For the text-containing cell, return its midpoint in [X, Y] coordinate format. 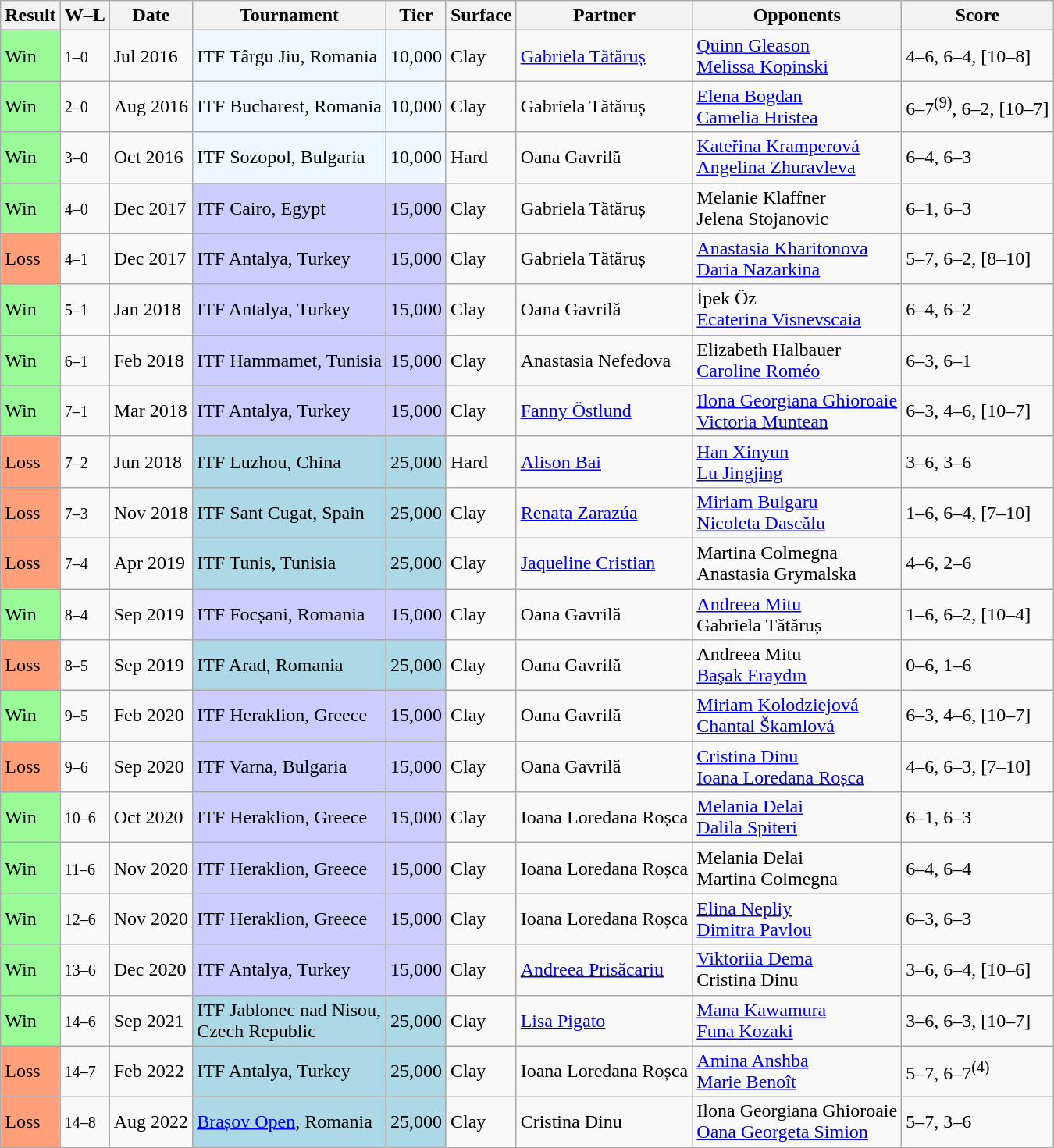
Andreea Mitu Başak Eraydın [797, 665]
Result [30, 16]
7–1 [84, 411]
14–6 [84, 1021]
Anastasia Kharitonova Daria Nazarkina [797, 259]
ITF Sant Cugat, Spain [290, 512]
Opponents [797, 16]
Martina Colmegna Anastasia Grymalska [797, 563]
Elina Nepliy Dimitra Pavlou [797, 919]
Nov 2018 [151, 512]
Cristina Dinu [604, 1122]
Aug 2022 [151, 1122]
0–6, 1–6 [977, 665]
ITF Hammamet, Tunisia [290, 361]
Miriam Bulgaru Nicoleta Dascălu [797, 512]
ITF Focșani, Romania [290, 613]
9–6 [84, 766]
6–7(9), 6–2, [10–7] [977, 106]
Oct 2020 [151, 818]
Andreea Mitu Gabriela Tătăruș [797, 613]
ITF Varna, Bulgaria [290, 766]
Melanie Klaffner Jelena Stojanovic [797, 208]
12–6 [84, 919]
Feb 2018 [151, 361]
Date [151, 16]
Feb 2022 [151, 1071]
6–3, 6–3 [977, 919]
Anastasia Nefedova [604, 361]
Brașov Open, Romania [290, 1122]
6–4, 6–3 [977, 158]
Elena Bogdan Camelia Hristea [797, 106]
Feb 2020 [151, 716]
4–0 [84, 208]
İpek Öz Ecaterina Visnevscaia [797, 309]
Mana Kawamura Funa Kozaki [797, 1021]
Partner [604, 16]
5–1 [84, 309]
13–6 [84, 969]
4–6, 6–3, [7–10] [977, 766]
Amina Anshba Marie Benoît [797, 1071]
ITF Cairo, Egypt [290, 208]
ITF Jablonec nad Nisou, Czech Republic [290, 1021]
1–0 [84, 56]
Sep 2020 [151, 766]
Score [977, 16]
4–6, 2–6 [977, 563]
Sep 2021 [151, 1021]
10–6 [84, 818]
Kateřina Kramperová Angelina Zhuravleva [797, 158]
Aug 2016 [151, 106]
ITF Târgu Jiu, Romania [290, 56]
Han Xinyun Lu Jingjing [797, 462]
Lisa Pigato [604, 1021]
Tournament [290, 16]
Viktoriia Dema Cristina Dinu [797, 969]
4–1 [84, 259]
6–1 [84, 361]
Quinn Gleason Melissa Kopinski [797, 56]
4–6, 6–4, [10–8] [977, 56]
Fanny Östlund [604, 411]
Dec 2020 [151, 969]
Ilona Georgiana Ghioroaie Victoria Muntean [797, 411]
Ilona Georgiana Ghioroaie Oana Georgeta Simion [797, 1122]
Oct 2016 [151, 158]
ITF Arad, Romania [290, 665]
Jan 2018 [151, 309]
Andreea Prisăcariu [604, 969]
8–5 [84, 665]
14–7 [84, 1071]
6–3, 6–1 [977, 361]
1–6, 6–2, [10–4] [977, 613]
3–6, 6–4, [10–6] [977, 969]
W–L [84, 16]
7–3 [84, 512]
Surface [481, 16]
Elizabeth Halbauer Caroline Roméo [797, 361]
Renata Zarazúa [604, 512]
Apr 2019 [151, 563]
3–6, 3–6 [977, 462]
Alison Bai [604, 462]
Cristina Dinu Ioana Loredana Roșca [797, 766]
ITF Tunis, Tunisia [290, 563]
1–6, 6–4, [7–10] [977, 512]
2–0 [84, 106]
Tier [415, 16]
6–4, 6–4 [977, 868]
Jul 2016 [151, 56]
3–0 [84, 158]
7–2 [84, 462]
ITF Bucharest, Romania [290, 106]
8–4 [84, 613]
5–7, 6–7(4) [977, 1071]
Melania Delai Martina Colmegna [797, 868]
9–5 [84, 716]
ITF Luzhou, China [290, 462]
Jun 2018 [151, 462]
Miriam Kolodziejová Chantal Škamlová [797, 716]
5–7, 3–6 [977, 1122]
Melania Delai Dalila Spiteri [797, 818]
5–7, 6–2, [8–10] [977, 259]
6–4, 6–2 [977, 309]
11–6 [84, 868]
Jaqueline Cristian [604, 563]
14–8 [84, 1122]
3–6, 6–3, [10–7] [977, 1021]
7–4 [84, 563]
Mar 2018 [151, 411]
ITF Sozopol, Bulgaria [290, 158]
